For the text-containing cell, return its midpoint in [x, y] coordinate format. 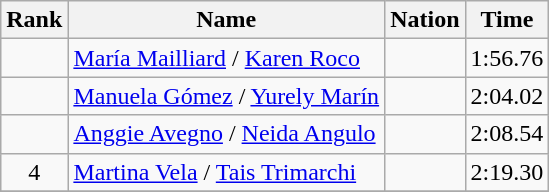
2:19.30 [507, 172]
Rank [34, 20]
4 [34, 172]
2:08.54 [507, 134]
1:56.76 [507, 58]
María Mailliard / Karen Roco [226, 58]
Martina Vela / Tais Trimarchi [226, 172]
Nation [425, 20]
Manuela Gómez / Yurely Marín [226, 96]
Name [226, 20]
2:04.02 [507, 96]
Anggie Avegno / Neida Angulo [226, 134]
Time [507, 20]
